Find where the given text appears and provide that cell's center as (x, y) coordinate. 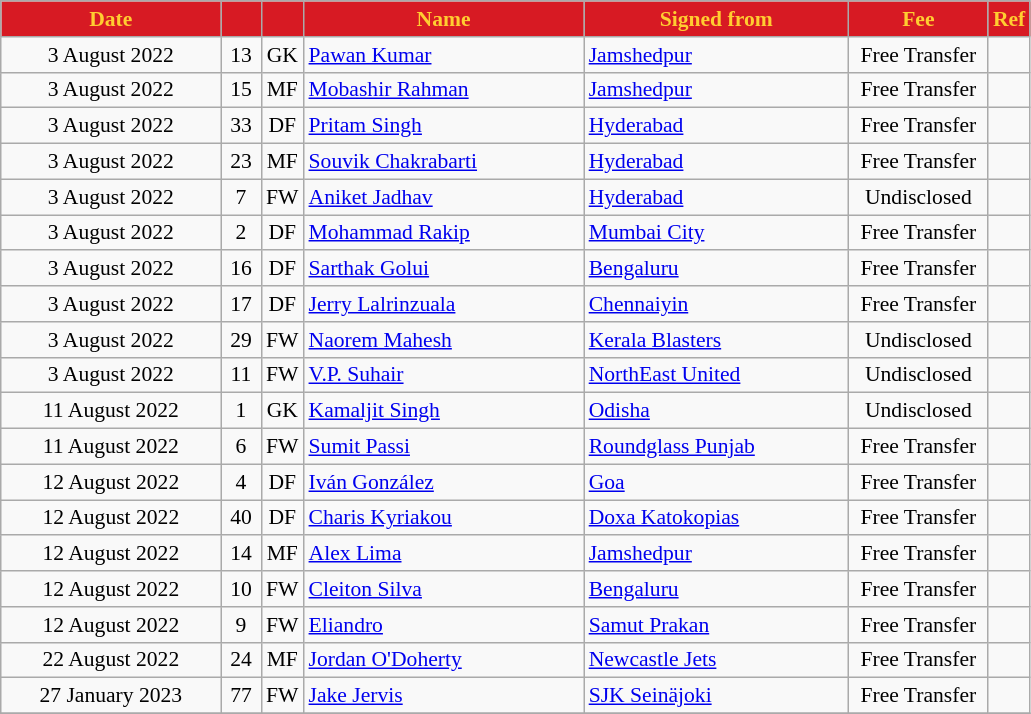
Roundglass Punjab (716, 447)
Kerala Blasters (716, 340)
24 (241, 660)
Sarthak Golui (444, 269)
13 (241, 55)
14 (241, 554)
4 (241, 482)
Ref (1009, 19)
Mumbai City (716, 233)
29 (241, 340)
NorthEast United (716, 375)
6 (241, 447)
Jerry Lalrinzuala (444, 304)
Cleiton Silva (444, 589)
Jake Jervis (444, 696)
17 (241, 304)
Pawan Kumar (444, 55)
Iván González (444, 482)
Name (444, 19)
Pritam Singh (444, 126)
V.P. Suhair (444, 375)
Charis Kyriakou (444, 518)
Kamaljit Singh (444, 411)
Goa (716, 482)
15 (241, 90)
33 (241, 126)
Naorem Mahesh (444, 340)
23 (241, 162)
16 (241, 269)
Aniket Jadhav (444, 197)
Mobashir Rahman (444, 90)
Date (111, 19)
10 (241, 589)
11 (241, 375)
Samut Prakan (716, 625)
Fee (918, 19)
Eliandro (444, 625)
7 (241, 197)
SJK Seinäjoki (716, 696)
9 (241, 625)
40 (241, 518)
2 (241, 233)
Signed from (716, 19)
27 January 2023 (111, 696)
Doxa Katokopias (716, 518)
Alex Lima (444, 554)
Mohammad Rakip (444, 233)
Chennaiyin (716, 304)
22 August 2022 (111, 660)
Souvik Chakrabarti (444, 162)
1 (241, 411)
77 (241, 696)
Jordan O'Doherty (444, 660)
Newcastle Jets (716, 660)
Odisha (716, 411)
Sumit Passi (444, 447)
